Return [X, Y] of the center of cell containing provided text 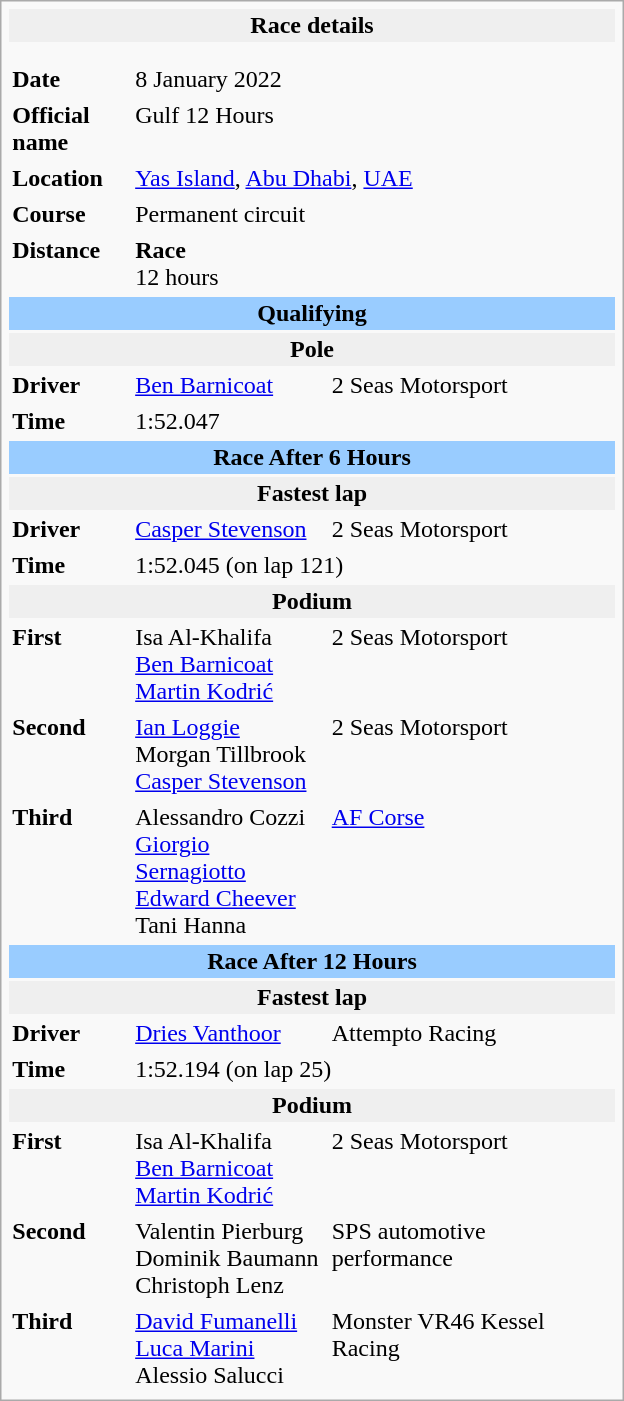
Official name [69, 129]
Race After 6 Hours [312, 458]
Pole [312, 350]
Casper Stevenson [229, 530]
Dries Vanthoor [229, 1034]
8 January 2022 [229, 80]
Attempto Racing [472, 1034]
Monster VR46 Kessel Racing [472, 1348]
Race12 hours [374, 264]
1:52.194 (on lap 25) [374, 1070]
Date [69, 80]
Alessandro Cozzi Giorgio Sernagiotto Edward Cheever Tani Hanna [229, 872]
Distance [69, 264]
AF Corse [472, 872]
Permanent circuit [374, 214]
Yas Island, Abu Dhabi, UAE [374, 178]
David Fumanelli Luca Marini Alessio Salucci [229, 1348]
SPS automotive performance [472, 1258]
1:52.047 [374, 422]
Gulf 12 Hours [374, 129]
Ben Barnicoat [229, 386]
Valentin Pierburg Dominik Baumann Christoph Lenz [229, 1258]
Location [69, 178]
Race details [312, 26]
Course [69, 214]
Ian Loggie Morgan Tillbrook Casper Stevenson [229, 754]
Race After 12 Hours [312, 962]
1:52.045 (on lap 121) [374, 566]
Qualifying [312, 314]
